Capture the cell that displays the provided text and extract its (X, Y) central coordinate. 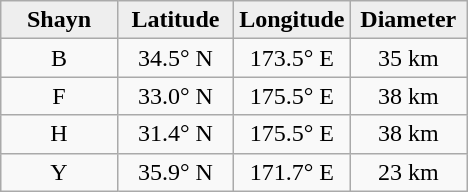
34.5° N (175, 58)
171.7° E (292, 172)
35.9° N (175, 172)
F (59, 96)
Latitude (175, 20)
H (59, 134)
31.4° N (175, 134)
Y (59, 172)
Shayn (59, 20)
23 km (408, 172)
33.0° N (175, 96)
B (59, 58)
Diameter (408, 20)
Longitude (292, 20)
35 km (408, 58)
173.5° E (292, 58)
